Return the [x, y] coordinate for the center point of the cell that contains the specified text.  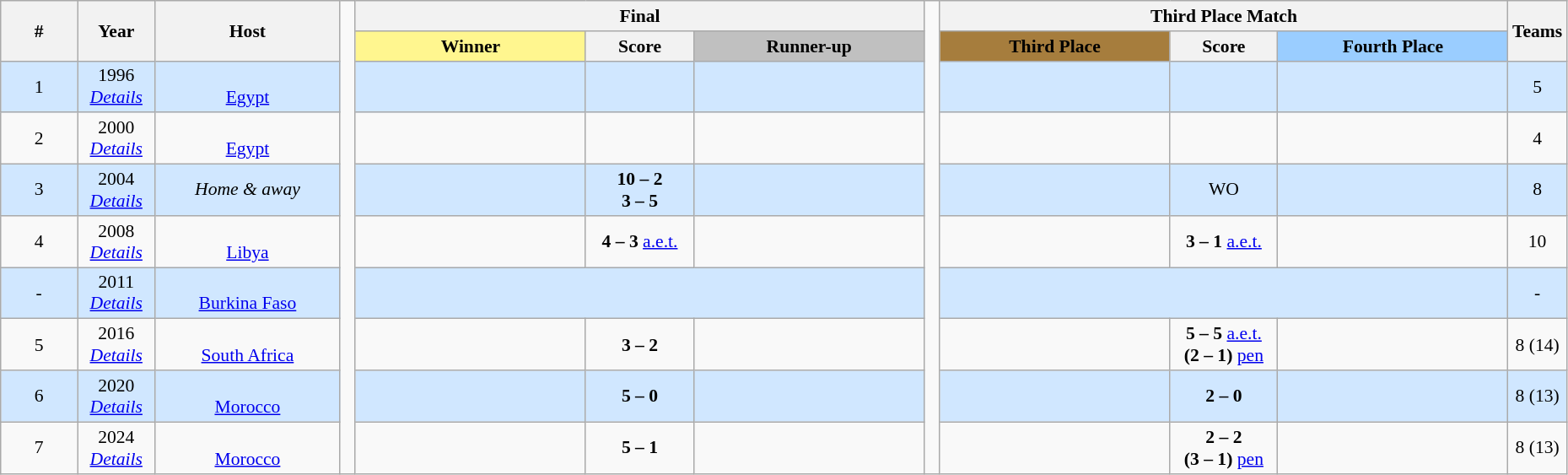
4 – 3 a.e.t. [639, 241]
2 [39, 138]
5 – 5 a.e.t. (2 – 1) pen [1224, 344]
South Africa [248, 344]
Fourth Place [1393, 46]
2016Details [116, 344]
10 [1537, 241]
8 [1537, 191]
10 – 2 3 – 5 [639, 191]
# [39, 30]
8 (14) [1537, 344]
Host [248, 30]
5 – 1 [639, 447]
Year [116, 30]
2 – 0 [1224, 397]
Teams [1537, 30]
Libya [248, 241]
1 [39, 86]
5 – 0 [639, 397]
Third Place Match [1224, 16]
2011Details [116, 294]
Home & away [248, 191]
Third Place [1054, 46]
2000Details [116, 138]
3 – 1 a.e.t. [1224, 241]
2008Details [116, 241]
Final [639, 16]
6 [39, 397]
2 – 2 (3 – 1) pen [1224, 447]
Burkina Faso [248, 294]
1996Details [116, 86]
3 – 2 [639, 344]
WO [1224, 191]
7 [39, 447]
2004Details [116, 191]
2020Details [116, 397]
Runner-up [810, 46]
3 [39, 191]
2024Details [116, 447]
Winner [471, 46]
